Find where the given text appears and provide that cell's center as [x, y] coordinate. 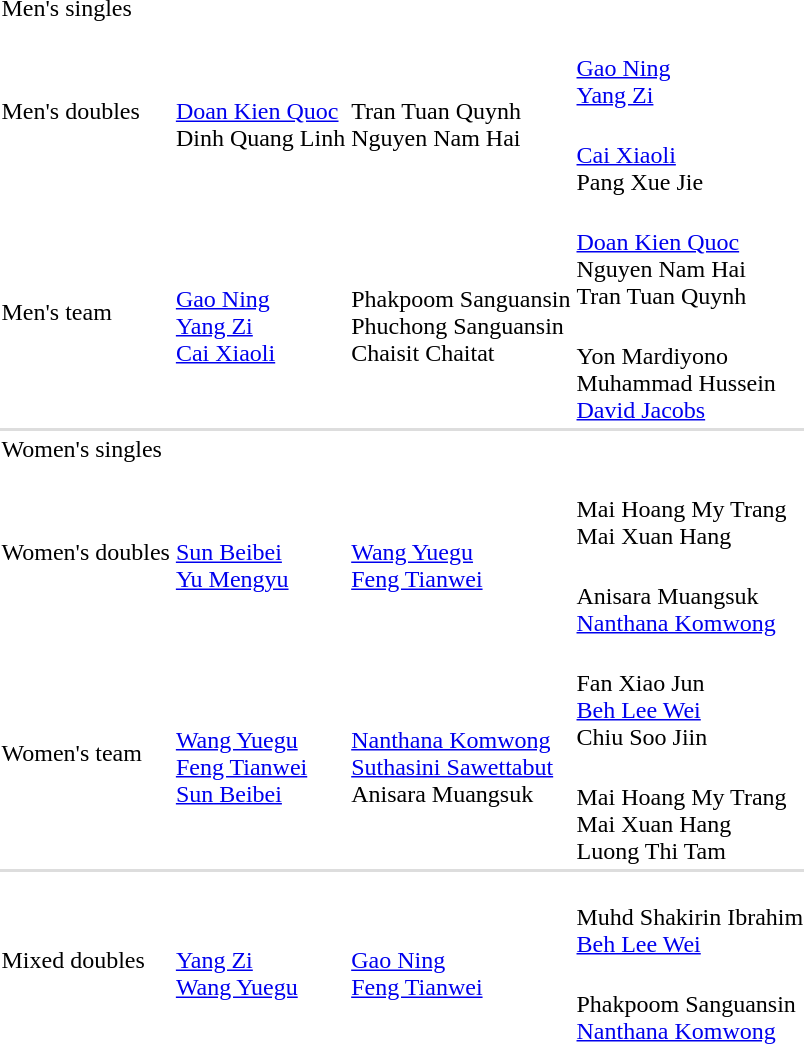
Men's doubles [86, 112]
Women's singles [86, 449]
Wang YueguFeng TianweiSun Beibei [260, 754]
Gao NingYang ZiCai Xiaoli [260, 312]
Wang YueguFeng Tianwei [461, 552]
Doan Kien QuocDinh Quang Linh [260, 112]
Sun BeibeiYu Mengyu [260, 552]
Phakpoom SanguansinPhuchong SanguansinChaisit Chaitat [461, 312]
Men's team [86, 312]
Women's team [86, 754]
Tran Tuan QuynhNguyen Nam Hai [461, 112]
Nanthana KomwongSuthasini SawettabutAnisara Muangsuk [461, 754]
Women's doubles [86, 552]
